Capture the cell that displays the provided text and extract its [X, Y] central coordinate. 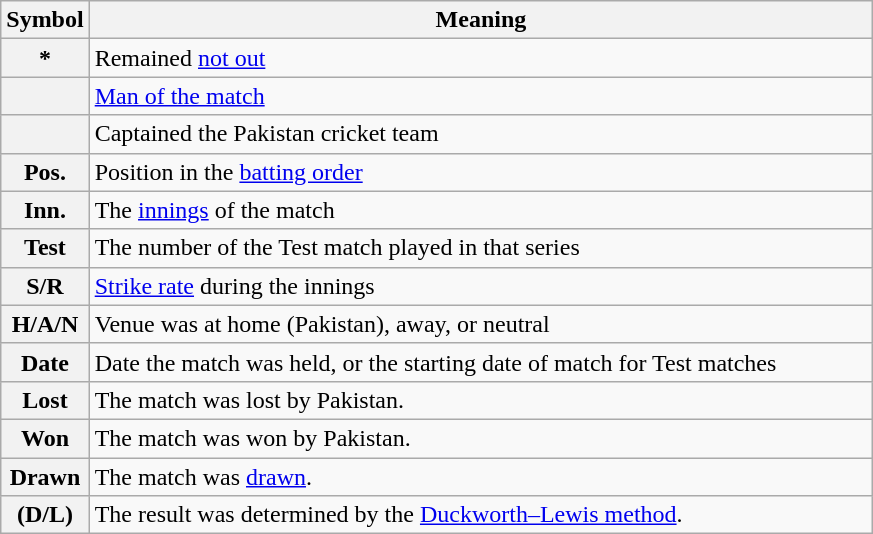
The result was determined by the Duckworth–Lewis method. [481, 515]
Inn. [45, 210]
Venue was at home (Pakistan), away, or neutral [481, 324]
Position in the batting order [481, 172]
Symbol [45, 20]
(D/L) [45, 515]
Test [45, 248]
Man of the match [481, 96]
Lost [45, 400]
Date [45, 362]
Won [45, 438]
Remained not out [481, 58]
The number of the Test match played in that series [481, 248]
Drawn [45, 477]
The match was drawn. [481, 477]
Date the match was held, or the starting date of match for Test matches [481, 362]
The match was lost by Pakistan. [481, 400]
Meaning [481, 20]
Captained the Pakistan cricket team [481, 134]
The innings of the match [481, 210]
S/R [45, 286]
Strike rate during the innings [481, 286]
H/A/N [45, 324]
Pos. [45, 172]
* [45, 58]
The match was won by Pakistan. [481, 438]
